Extract the [X, Y] coordinate from the center of the cell holding the provided text.  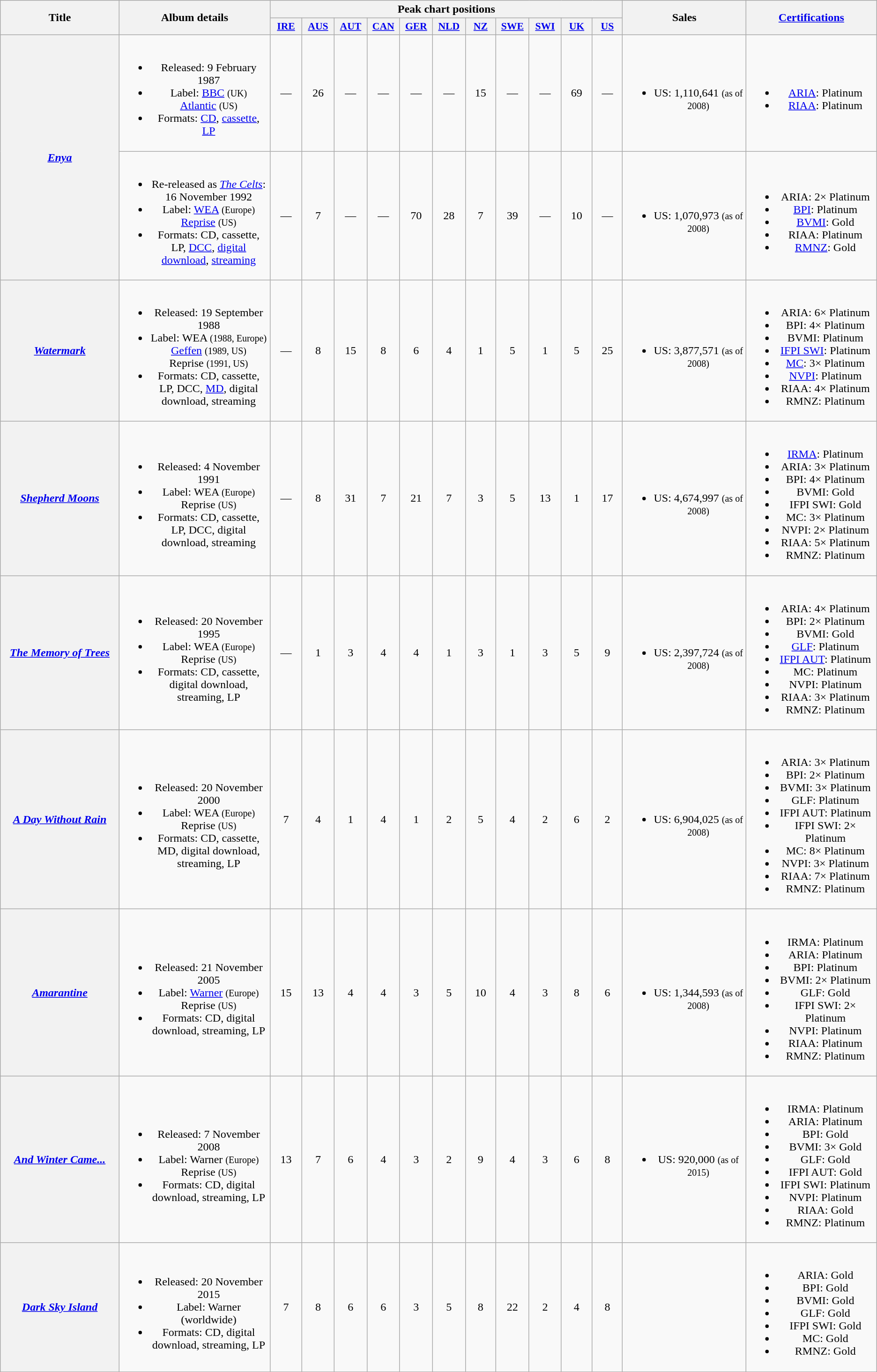
21 [416, 498]
ARIA: GoldBPI: GoldBVMI: GoldGLF: GoldIFPI SWI: GoldMC: GoldRMNZ: Gold [811, 1307]
SWI [545, 27]
Title [60, 18]
AUT [351, 27]
Released: 7 November 2008Label: Warner (Europe) Reprise (US)Formats: CD, digital download, streaming, LP [194, 1159]
Sales [684, 18]
Album details [194, 18]
70 [416, 215]
CAN [383, 27]
31 [351, 498]
Amarantine [60, 993]
ARIA: PlatinumRIAA: Platinum [811, 93]
And Winter Came... [60, 1159]
Released: 20 November 2000Label: WEA (Europe) Reprise (US)Formats: CD, cassette, MD, digital download, streaming, LP [194, 820]
US: 1,344,593 (as of 2008) [684, 993]
Enya [60, 157]
IRMA: PlatinumARIA: PlatinumBPI: PlatinumBVMI: 2× PlatinumGLF: GoldIFPI SWI: 2× PlatinumNVPI: PlatinumRIAA: PlatinumRMNZ: Platinum [811, 993]
Dark Sky Island [60, 1307]
US: 1,070,973 (as of 2008) [684, 215]
Shepherd Moons [60, 498]
69 [577, 93]
IRE [286, 27]
US: 1,110,641 (as of 2008) [684, 93]
The Memory of Trees [60, 653]
NZ [481, 27]
26 [318, 93]
GER [416, 27]
Released: 20 November 2015Label: Warner (worldwide)Formats: CD, digital download, streaming, LP [194, 1307]
Released: 21 November 2005Label: Warner (Europe) Reprise (US)Formats: CD, digital download, streaming, LP [194, 993]
US: 920,000 (as of 2015) [684, 1159]
17 [607, 498]
US: 2,397,724 (as of 2008) [684, 653]
Watermark [60, 351]
ARIA: 2× PlatinumBPI: PlatinumBVMI: GoldRIAA: PlatinumRMNZ: Gold [811, 215]
SWE [513, 27]
US [607, 27]
ARIA: 4× PlatinumBPI: 2× PlatinumBVMI: GoldGLF: PlatinumIFPI AUT: PlatinumMC: PlatinumNVPI: PlatinumRIAA: 3× PlatinumRMNZ: Platinum [811, 653]
US: 6,904,025 (as of 2008) [684, 820]
Released: 20 November 1995Label: WEA (Europe) Reprise (US)Formats: CD, cassette, digital download, streaming, LP [194, 653]
IRMA: PlatinumARIA: PlatinumBPI: GoldBVMI: 3× GoldGLF: GoldIFPI AUT: GoldIFPI SWI: PlatinumNVPI: PlatinumRIAA: GoldRMNZ: Platinum [811, 1159]
ARIA: 6× PlatinumBPI: 4× PlatinumBVMI: PlatinumIFPI SWI: PlatinumMC: 3× PlatinumNVPI: PlatinumRIAA: 4× PlatinumRMNZ: Platinum [811, 351]
UK [577, 27]
28 [449, 215]
25 [607, 351]
22 [513, 1307]
US: 4,674,997 (as of 2008) [684, 498]
AUS [318, 27]
Certifications [811, 18]
NLD [449, 27]
39 [513, 215]
US: 3,877,571 (as of 2008) [684, 351]
A Day Without Rain [60, 820]
Re-released as The Celts: 16 November 1992Label: WEA (Europe) Reprise (US)Formats: CD, cassette, LP, DCC, digital download, streaming [194, 215]
Released: 9 February 1987Label: BBC (UK) Atlantic (US)Formats: CD, cassette, LP [194, 93]
IRMA: PlatinumARIA: 3× PlatinumBPI: 4× PlatinumBVMI: GoldIFPI SWI: GoldMC: 3× PlatinumNVPI: 2× PlatinumRIAA: 5× PlatinumRMNZ: Platinum [811, 498]
Peak chart positions [446, 9]
Released: 4 November 1991Label: WEA (Europe) Reprise (US)Formats: CD, cassette, LP, DCC, digital download, streaming [194, 498]
